Search for the cell housing the specified text and yield its [x, y] center coordinate. 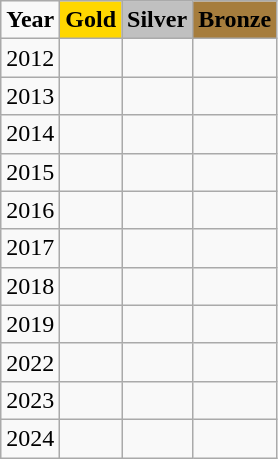
Silver [158, 20]
2013 [30, 96]
2012 [30, 58]
Bronze [235, 20]
2022 [30, 362]
2015 [30, 172]
2023 [30, 400]
2018 [30, 286]
2017 [30, 248]
2014 [30, 134]
2024 [30, 438]
Year [30, 20]
2019 [30, 324]
Gold [91, 20]
2016 [30, 210]
